Return [X, Y] of the center of cell containing provided text 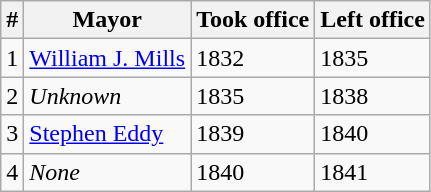
1 [12, 58]
2 [12, 96]
Mayor [108, 20]
Stephen Eddy [108, 134]
William J. Mills [108, 58]
1832 [253, 58]
Took office [253, 20]
1839 [253, 134]
None [108, 172]
3 [12, 134]
Left office [373, 20]
# [12, 20]
Unknown [108, 96]
1841 [373, 172]
1838 [373, 96]
4 [12, 172]
